Capture the cell that displays the provided text and extract its [x, y] central coordinate. 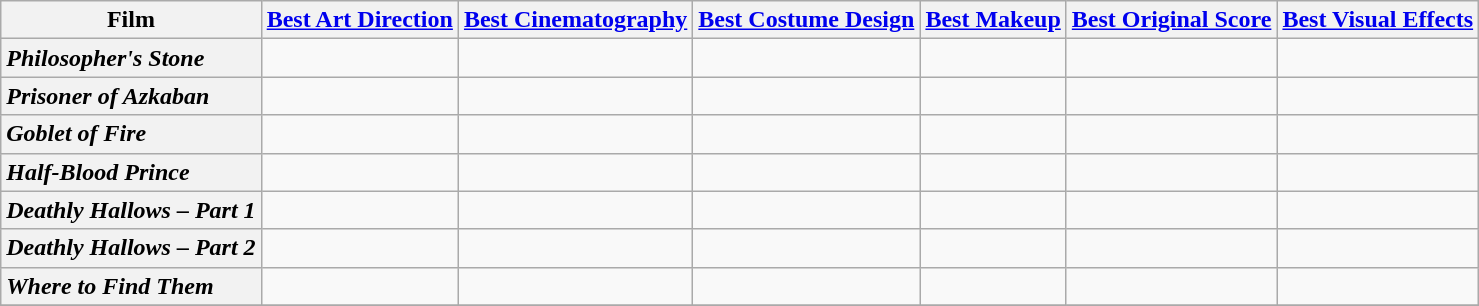
Best Visual Effects [1378, 20]
Deathly Hallows – Part 2 [131, 248]
Best Original Score [1172, 20]
Best Costume Design [806, 20]
Film [131, 20]
Where to Find Them [131, 286]
Prisoner of Azkaban [131, 96]
Goblet of Fire [131, 134]
Best Art Direction [360, 20]
Deathly Hallows – Part 1 [131, 210]
Half-Blood Prince [131, 172]
Philosopher's Stone [131, 58]
Best Makeup [993, 20]
Best Cinematography [575, 20]
